Capture the cell that displays the provided text and extract its [x, y] central coordinate. 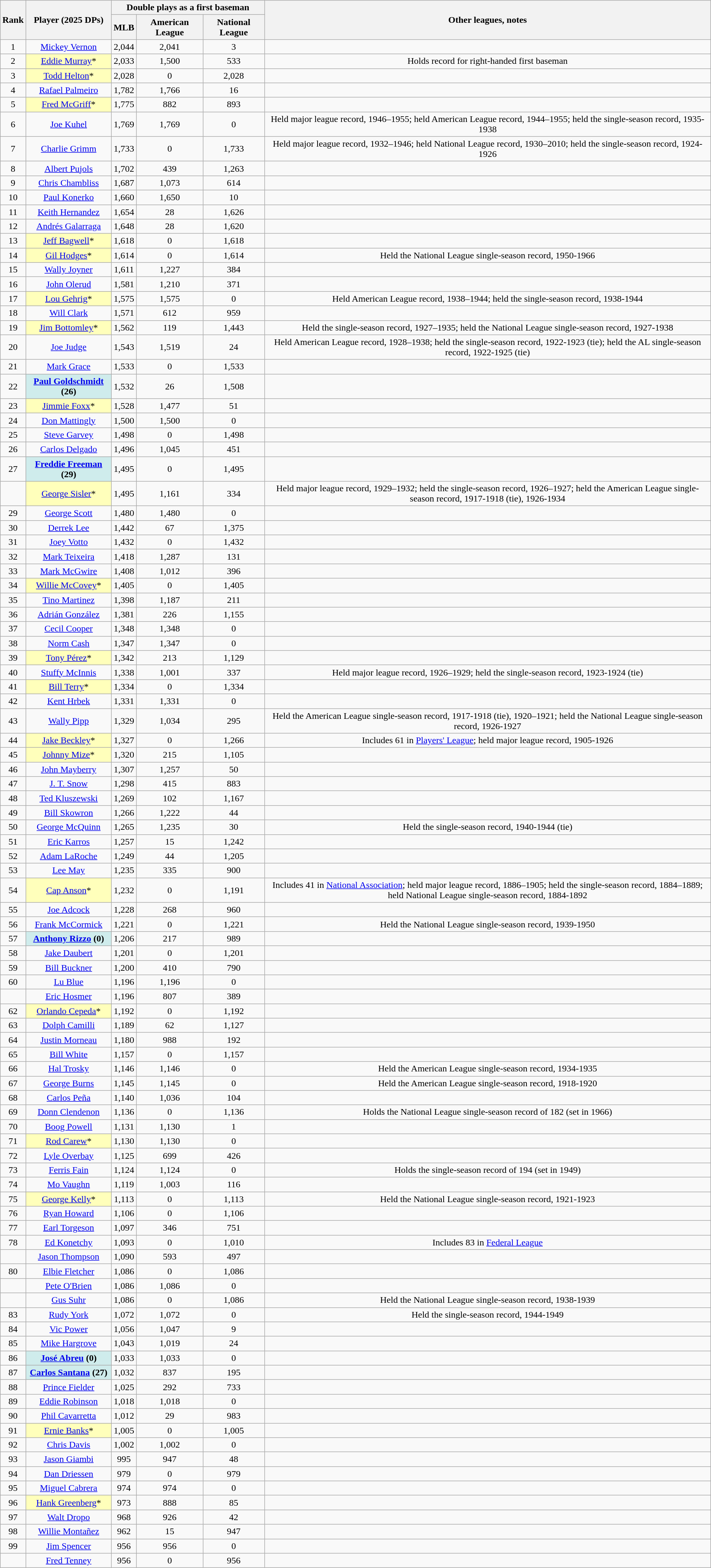
1,687 [124, 183]
1,167 [234, 798]
497 [234, 1257]
63 [13, 1025]
Phil Cavarretta [69, 1416]
1,047 [169, 1329]
Dan Driessen [69, 1474]
1,528 [124, 406]
989 [234, 938]
192 [234, 1040]
Cecil Cooper [69, 629]
893 [234, 104]
1,187 [169, 600]
1,338 [124, 672]
346 [169, 1228]
27 [13, 469]
211 [234, 600]
54 [13, 890]
Ed Konetchy [69, 1242]
Joey Votto [69, 542]
Lou Gehrig* [69, 299]
Jake Daubert [69, 953]
Will Clark [69, 313]
962 [124, 1532]
95 [13, 1488]
Walt Dropo [69, 1517]
69 [13, 1112]
86 [13, 1358]
Ernie Banks* [69, 1430]
Held the American League single-season record, 1917-1918 (tie), 1920–1921; held the National League single-season record, 1926-1927 [488, 720]
988 [169, 1040]
1,660 [124, 197]
Jake Beckley* [69, 740]
40 [13, 672]
96 [13, 1503]
Hank Greenberg* [69, 1503]
J. T. Snow [69, 784]
Held the National League single-season record, 1939-1950 [488, 924]
MLB [124, 27]
Lu Blue [69, 982]
Prince Fielder [69, 1387]
Mike Hargrove [69, 1343]
Other leagues, notes [488, 20]
Cap Anson* [69, 890]
Held major league record, 1946–1955; held American League record, 1944–1955; held the single-season record, 1935-1938 [488, 124]
33 [13, 571]
1,329 [124, 720]
973 [124, 1503]
99 [13, 1546]
Jeff Bagwell* [69, 241]
1,581 [124, 284]
217 [169, 938]
410 [169, 968]
1,626 [234, 212]
Jim Spencer [69, 1546]
Held the National League single-season record, 1921-1923 [488, 1199]
415 [169, 784]
699 [169, 1155]
1,131 [124, 1127]
4 [13, 90]
1,418 [124, 557]
1,320 [124, 755]
837 [169, 1372]
6 [13, 124]
19 [13, 328]
47 [13, 784]
888 [169, 1503]
41 [13, 687]
104 [234, 1098]
1,242 [234, 842]
426 [234, 1155]
59 [13, 968]
1,090 [124, 1257]
Eric Karros [69, 842]
91 [13, 1430]
Rod Carew* [69, 1141]
Carlos Santana (27) [69, 1372]
1,210 [169, 284]
34 [13, 585]
1,093 [124, 1242]
Ryan Howard [69, 1214]
Jimmie Foxx* [69, 406]
1,043 [124, 1343]
80 [13, 1271]
Bill Skowron [69, 813]
11 [13, 212]
1,298 [124, 784]
17 [13, 299]
Jason Giambi [69, 1459]
Don Mattingly [69, 420]
213 [169, 658]
Carlos Delgado [69, 449]
926 [169, 1517]
Albert Pujols [69, 168]
Adrián González [69, 614]
Held American League record, 1938–1944; held the single-season record, 1938-1944 [488, 299]
22 [13, 386]
Held the National League single-season record, 1938-1939 [488, 1300]
Held the National League single-season record, 1950-1966 [488, 255]
Held the American League single-season record, 1934-1935 [488, 1069]
Elbie Fletcher [69, 1271]
Held the single-season record, 1940-1944 (tie) [488, 827]
1,269 [124, 798]
Todd Helton* [69, 76]
807 [169, 997]
71 [13, 1141]
43 [13, 720]
Charlie Grimm [69, 149]
58 [13, 953]
94 [13, 1474]
268 [169, 910]
25 [13, 435]
1,105 [234, 755]
12 [13, 226]
1,775 [124, 104]
1,702 [124, 168]
92 [13, 1445]
Kent Hrbek [69, 701]
593 [169, 1257]
2,041 [169, 47]
Fred McGriff* [69, 104]
George Kelly* [69, 1199]
George McQuinn [69, 827]
960 [234, 910]
Freddie Freeman (29) [69, 469]
1,206 [124, 938]
Bill Buckner [69, 968]
53 [13, 870]
Gil Hodges* [69, 255]
75 [13, 1199]
Chris Davis [69, 1445]
1,307 [124, 769]
36 [13, 614]
87 [13, 1372]
Donn Clendenon [69, 1112]
Fred Tenney [69, 1560]
Holds record for right-handed first baseman [488, 61]
968 [124, 1517]
Keith Hernandez [69, 212]
8 [13, 168]
1,045 [169, 449]
83 [13, 1315]
George Sisler* [69, 494]
Derrek Lee [69, 528]
John Olerud [69, 284]
57 [13, 938]
371 [234, 284]
Steve Garvey [69, 435]
Held the single-season record, 1927–1935; held the National League single-season record, 1927-1938 [488, 328]
Eddie Murray* [69, 61]
1,543 [124, 347]
14 [13, 255]
George Burns [69, 1083]
1,140 [124, 1098]
31 [13, 542]
Pete O'Brien [69, 1286]
Norm Cash [69, 643]
733 [234, 1387]
32 [13, 557]
1,342 [124, 658]
1,003 [169, 1184]
Joe Judge [69, 347]
Tony Pérez* [69, 658]
1,265 [124, 827]
35 [13, 600]
78 [13, 1242]
Includes 61 in Players' League; held major league record, 1905-1926 [488, 740]
Anthony Rizzo (0) [69, 938]
39 [13, 658]
131 [234, 557]
37 [13, 629]
45 [13, 755]
334 [234, 494]
215 [169, 755]
72 [13, 1155]
1,056 [124, 1329]
7 [13, 149]
1,034 [169, 720]
614 [234, 183]
1,010 [234, 1242]
Rudy York [69, 1315]
1,532 [124, 386]
1,263 [234, 168]
Adam LaRoche [69, 856]
1,228 [124, 910]
195 [234, 1372]
1,375 [234, 528]
790 [234, 968]
68 [13, 1098]
1,036 [169, 1098]
295 [234, 720]
66 [13, 1069]
Jim Bottomley* [69, 328]
Ted Kluszewski [69, 798]
National League [234, 27]
116 [234, 1184]
76 [13, 1214]
Held American League record, 1928–1938; held the single-season record, 1922-1923 (tie); held the AL single-season record, 1922-1925 (tie) [488, 347]
Lyle Overbay [69, 1155]
439 [169, 168]
98 [13, 1532]
1,019 [169, 1343]
Gus Suhr [69, 1300]
60 [13, 982]
Orlando Cepeda* [69, 1011]
Jason Thompson [69, 1257]
1,119 [124, 1184]
1,508 [234, 386]
396 [234, 571]
23 [13, 406]
Bill White [69, 1054]
1,155 [234, 614]
Chris Chambliss [69, 183]
1,398 [124, 600]
Bill Terry* [69, 687]
1,200 [124, 968]
Hal Trosky [69, 1069]
1,180 [124, 1040]
Willie McCovey* [69, 585]
226 [169, 614]
1,408 [124, 571]
13 [13, 241]
882 [169, 104]
751 [234, 1228]
1,097 [124, 1228]
Joe Adcock [69, 910]
38 [13, 643]
1,032 [124, 1372]
1,782 [124, 90]
337 [234, 672]
292 [169, 1387]
1,519 [169, 347]
1,650 [169, 197]
Held the American League single-season record, 1918-1920 [488, 1083]
Holds the single-season record of 194 (set in 1949) [488, 1170]
1,127 [234, 1025]
Rafael Palmeiro [69, 90]
5 [13, 104]
Paul Konerko [69, 197]
1,496 [124, 449]
959 [234, 313]
Rank [13, 20]
Earl Torgeson [69, 1228]
Dolph Camilli [69, 1025]
Player (2025 DPs) [69, 20]
1,073 [169, 183]
612 [169, 313]
Frank McCormick [69, 924]
1,327 [124, 740]
Mark Teixeira [69, 557]
1,222 [169, 813]
389 [234, 997]
84 [13, 1329]
1,025 [124, 1387]
384 [234, 270]
Eric Hosmer [69, 997]
Eddie Robinson [69, 1401]
1,227 [169, 270]
Holds the National League single-season record of 182 (set in 1966) [488, 1112]
Held major league record, 1932–1946; held National League record, 1930–2010; held the single-season record, 1924-1926 [488, 149]
1,620 [234, 226]
70 [13, 1127]
65 [13, 1054]
Justin Morneau [69, 1040]
1,611 [124, 270]
1,381 [124, 614]
88 [13, 1387]
Double plays as a first baseman [188, 8]
119 [169, 328]
Mark McGwire [69, 571]
2,033 [124, 61]
Paul Goldschmidt (26) [69, 386]
90 [13, 1416]
20 [13, 347]
1,287 [169, 557]
74 [13, 1184]
Held the single-season record, 1944-1949 [488, 1315]
2 [13, 61]
1,191 [234, 890]
77 [13, 1228]
George Scott [69, 513]
102 [169, 798]
55 [13, 910]
1,189 [124, 1025]
93 [13, 1459]
1,477 [169, 406]
Vic Power [69, 1329]
Stuffy McInnis [69, 672]
1,232 [124, 890]
Andrés Galarraga [69, 226]
John Mayberry [69, 769]
Mickey Vernon [69, 47]
José Abreu (0) [69, 1358]
1,001 [169, 672]
1,125 [124, 1155]
18 [13, 313]
883 [234, 784]
56 [13, 924]
46 [13, 769]
97 [13, 1517]
73 [13, 1170]
1,442 [124, 528]
533 [234, 61]
1,571 [124, 313]
335 [169, 870]
1,443 [234, 328]
Lee May [69, 870]
American League [169, 27]
1,129 [234, 658]
Carlos Peña [69, 1098]
1,161 [169, 494]
21 [13, 367]
1,562 [124, 328]
2,044 [124, 47]
995 [124, 1459]
89 [13, 1401]
Joe Kuhel [69, 124]
Mark Grace [69, 367]
451 [234, 449]
Mo Vaughn [69, 1184]
Ferris Fain [69, 1170]
Miguel Cabrera [69, 1488]
Wally Pipp [69, 720]
1,766 [169, 90]
Wally Joyner [69, 270]
64 [13, 1040]
983 [234, 1416]
Held major league record, 1926–1929; held the single-season record, 1923-1924 (tie) [488, 672]
1,648 [124, 226]
52 [13, 856]
900 [234, 870]
1,205 [234, 856]
49 [13, 813]
Includes 83 in Federal League [488, 1242]
1,249 [124, 856]
Johnny Mize* [69, 755]
Tino Martinez [69, 600]
Willie Montañez [69, 1532]
Boog Powell [69, 1127]
1,654 [124, 212]
